Locate the cell with the specified text and output its [X, Y] center coordinate. 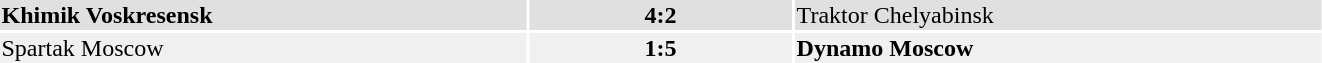
1:5 [660, 48]
Traktor Chelyabinsk [1058, 15]
Khimik Voskresensk [263, 15]
4:2 [660, 15]
Dynamo Moscow [1058, 48]
Spartak Moscow [263, 48]
